Find where the given text appears and provide that cell's center as [X, Y] coordinate. 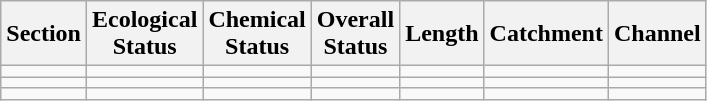
Section [44, 34]
Channel [657, 34]
Catchment [546, 34]
EcologicalStatus [144, 34]
OverallStatus [355, 34]
Length [442, 34]
ChemicalStatus [257, 34]
